Return (X, Y) of the center of cell containing provided text 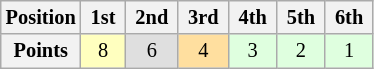
4 (203, 51)
3rd (203, 17)
1st (104, 17)
Position (41, 17)
3 (253, 51)
2 (301, 51)
8 (104, 51)
6th (349, 17)
1 (349, 51)
4th (253, 17)
6 (152, 51)
2nd (152, 17)
Points (41, 51)
5th (301, 17)
